Find where the given text appears and provide that cell's center as (x, y) coordinate. 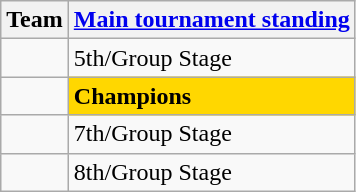
5th/Group Stage (212, 58)
Champions (212, 96)
Main tournament standing (212, 20)
7th/Group Stage (212, 134)
Team (35, 20)
8th/Group Stage (212, 172)
